Provide the [X, Y] coordinate of the cell's center where the given text is located.  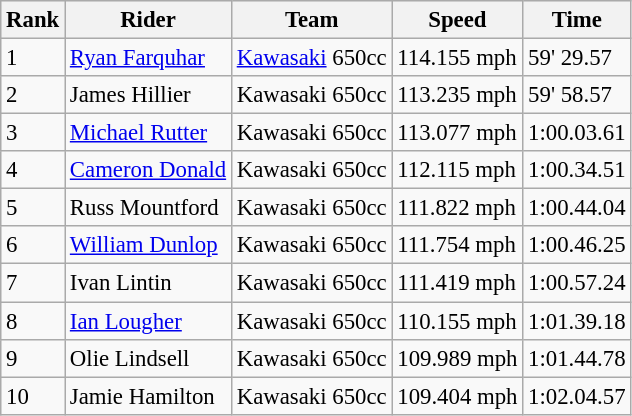
1:00.03.61 [577, 133]
Rider [148, 20]
Speed [458, 20]
113.077 mph [458, 133]
Jamie Hamilton [148, 396]
109.404 mph [458, 396]
6 [33, 245]
1:00.46.25 [577, 245]
William Dunlop [148, 245]
Time [577, 20]
109.989 mph [458, 358]
1:02.04.57 [577, 396]
1:01.39.18 [577, 321]
Michael Rutter [148, 133]
7 [33, 283]
James Hillier [148, 95]
1 [33, 58]
59' 29.57 [577, 58]
111.754 mph [458, 245]
112.115 mph [458, 170]
Ian Lougher [148, 321]
114.155 mph [458, 58]
Ryan Farquhar [148, 58]
2 [33, 95]
Rank [33, 20]
111.419 mph [458, 283]
Ivan Lintin [148, 283]
59' 58.57 [577, 95]
8 [33, 321]
Russ Mountford [148, 208]
4 [33, 170]
110.155 mph [458, 321]
111.822 mph [458, 208]
113.235 mph [458, 95]
9 [33, 358]
3 [33, 133]
10 [33, 396]
Olie Lindsell [148, 358]
Team [312, 20]
1:01.44.78 [577, 358]
5 [33, 208]
1:00.34.51 [577, 170]
1:00.44.04 [577, 208]
Cameron Donald [148, 170]
1:00.57.24 [577, 283]
